Provide the [X, Y] coordinate of the cell's center where the given text is located.  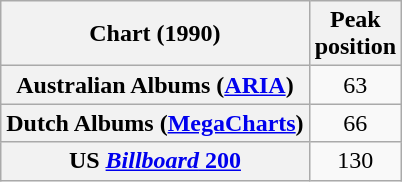
Dutch Albums (MegaCharts) [155, 123]
Peakposition [355, 34]
US Billboard 200 [155, 161]
130 [355, 161]
Chart (1990) [155, 34]
63 [355, 85]
66 [355, 123]
Australian Albums (ARIA) [155, 85]
